Provide the [X, Y] coordinate of the cell's center where the given text is located.  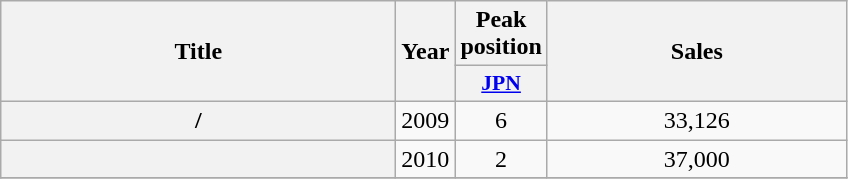
6 [501, 120]
37,000 [696, 159]
2 [501, 159]
JPN [501, 84]
2010 [426, 159]
Peak position [501, 34]
/ [198, 120]
Title [198, 52]
33,126 [696, 120]
2009 [426, 120]
Year [426, 52]
Sales [696, 52]
